Scan for the cell matching the given text and deliver its (X, Y) coordinate at center. 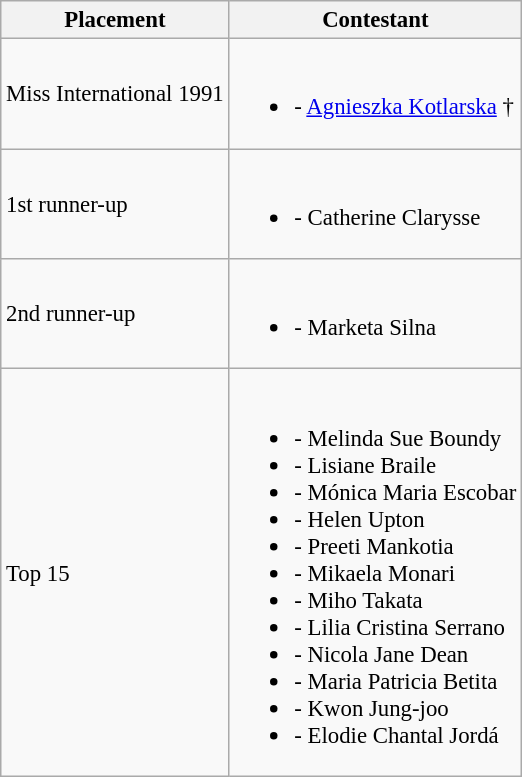
Placement (115, 20)
- Marketa Silna (376, 314)
- Agnieszka Kotlarska † (376, 94)
- Catherine Clarysse (376, 204)
Contestant (376, 20)
1st runner-up (115, 204)
Top 15 (115, 572)
Miss International 1991 (115, 94)
2nd runner-up (115, 314)
